Pinpoint the cell where the given text exists, returning its [X, Y] midpoint coordinate. 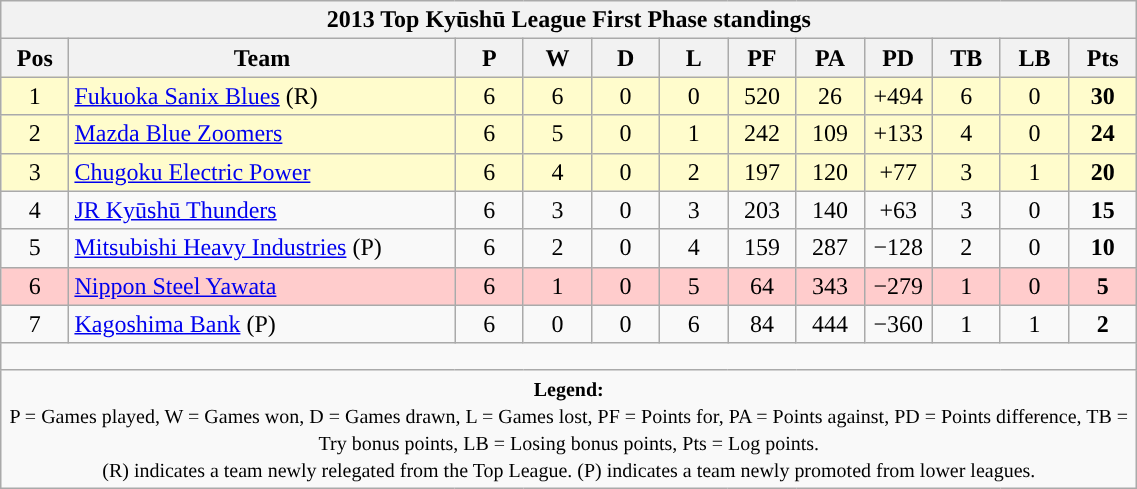
+494 [898, 96]
Team [262, 58]
Mitsubishi Heavy Industries (P) [262, 248]
PD [898, 58]
140 [830, 210]
Pts [1103, 58]
Fukuoka Sanix Blues (R) [262, 96]
2013 Top Kyūshū League First Phase standings [569, 20]
15 [1103, 210]
PA [830, 58]
+77 [898, 172]
Mazda Blue Zoomers [262, 134]
L [694, 58]
242 [762, 134]
W [557, 58]
520 [762, 96]
84 [762, 324]
+133 [898, 134]
120 [830, 172]
64 [762, 286]
LB [1034, 58]
7 [35, 324]
20 [1103, 172]
109 [830, 134]
287 [830, 248]
159 [762, 248]
+63 [898, 210]
−128 [898, 248]
26 [830, 96]
−279 [898, 286]
TB [966, 58]
10 [1103, 248]
Kagoshima Bank (P) [262, 324]
444 [830, 324]
PF [762, 58]
30 [1103, 96]
D [625, 58]
Chugoku Electric Power [262, 172]
24 [1103, 134]
197 [762, 172]
P [489, 58]
Nippon Steel Yawata [262, 286]
JR Kyūshū Thunders [262, 210]
Pos [35, 58]
343 [830, 286]
−360 [898, 324]
203 [762, 210]
